Identify which cell holds the provided text, then report its [x, y] central coordinate. 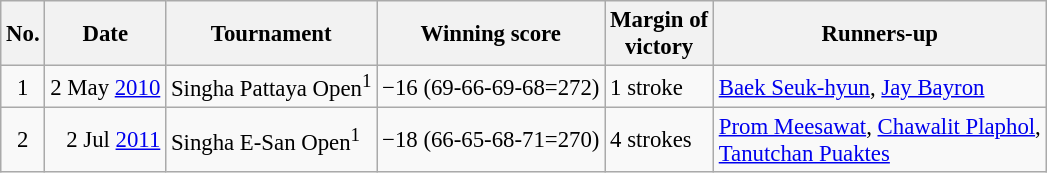
2 Jul 2011 [106, 140]
1 stroke [660, 87]
Runners-up [880, 34]
2 [23, 140]
Tournament [272, 34]
1 [23, 87]
2 May 2010 [106, 87]
4 strokes [660, 140]
Winning score [491, 34]
−18 (66-65-68-71=270) [491, 140]
Baek Seuk-hyun, Jay Bayron [880, 87]
Prom Meesawat, Chawalit Plaphol, Tanutchan Puaktes [880, 140]
Singha Pattaya Open1 [272, 87]
−16 (69-66-69-68=272) [491, 87]
Singha E-San Open1 [272, 140]
No. [23, 34]
Date [106, 34]
Margin ofvictory [660, 34]
